Pinpoint the cell where the given text exists, returning its [X, Y] midpoint coordinate. 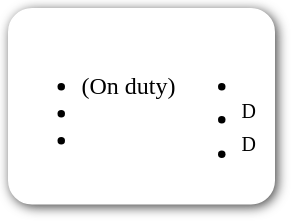
(On duty) [98, 106]
D D [218, 106]
